For the text-containing cell, return its midpoint in [X, Y] coordinate format. 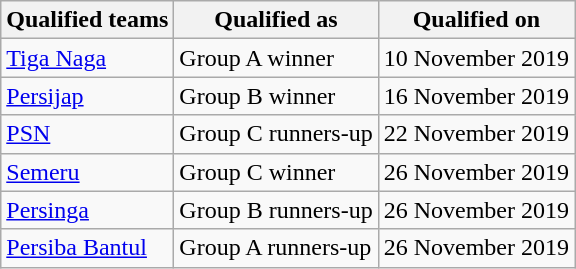
16 November 2019 [476, 96]
Qualified teams [88, 20]
Semeru [88, 172]
Persinga [88, 210]
Persijap [88, 96]
Group B winner [276, 96]
Group C runners-up [276, 134]
Group A winner [276, 58]
Group C winner [276, 172]
Group A runners-up [276, 248]
10 November 2019 [476, 58]
Qualified as [276, 20]
Persiba Bantul [88, 248]
PSN [88, 134]
Tiga Naga [88, 58]
Qualified on [476, 20]
Group B runners-up [276, 210]
22 November 2019 [476, 134]
